Pinpoint the cell where the given text exists, returning its (x, y) midpoint coordinate. 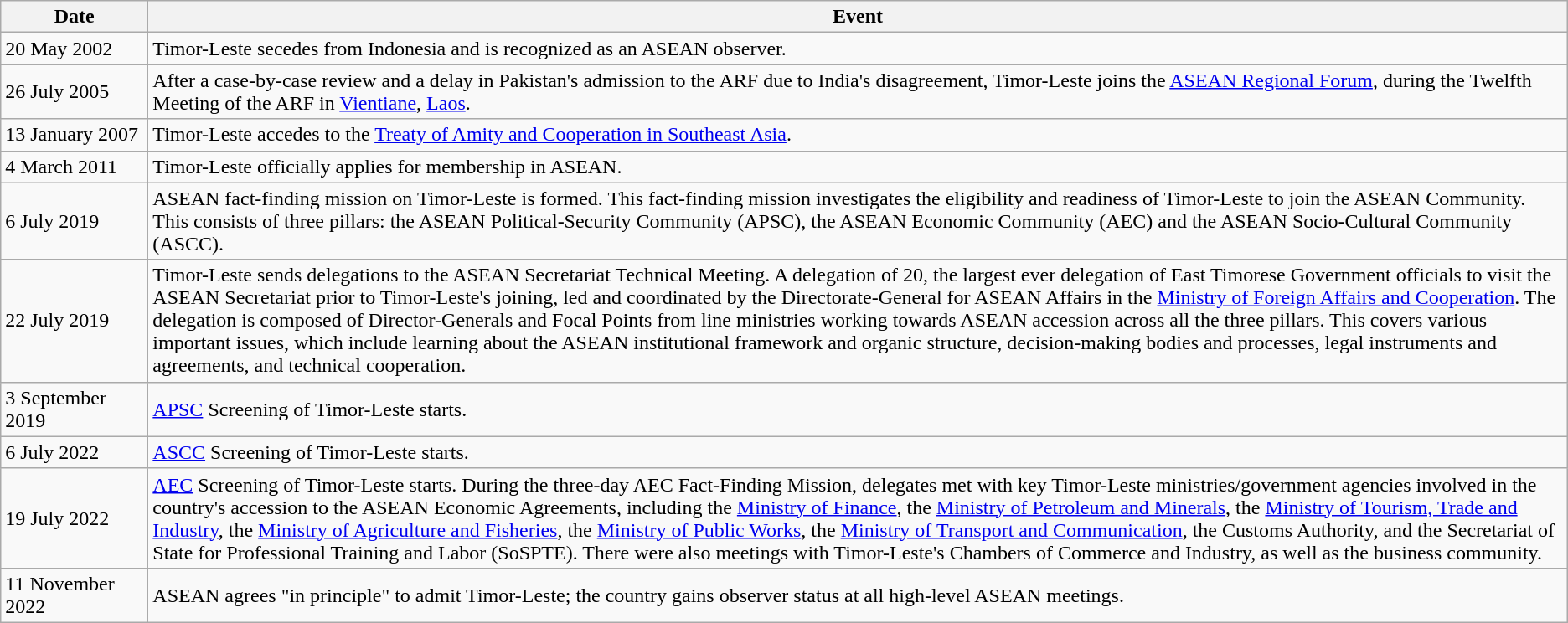
4 March 2011 (75, 167)
3 September 2019 (75, 409)
6 July 2022 (75, 452)
Timor-Leste accedes to the Treaty of Amity and Cooperation in Southeast Asia. (858, 135)
ASEAN agrees "in principle" to admit Timor-Leste; the country gains observer status at all high-level ASEAN meetings. (858, 595)
Timor-Leste officially applies for membership in ASEAN. (858, 167)
6 July 2019 (75, 221)
ASCC Screening of Timor-Leste starts. (858, 452)
Event (858, 17)
26 July 2005 (75, 92)
11 November 2022 (75, 595)
13 January 2007 (75, 135)
22 July 2019 (75, 321)
Date (75, 17)
Timor-Leste secedes from Indonesia and is recognized as an ASEAN observer. (858, 49)
19 July 2022 (75, 517)
APSC Screening of Timor-Leste starts. (858, 409)
20 May 2002 (75, 49)
